Search for the cell housing the specified text and yield its (X, Y) center coordinate. 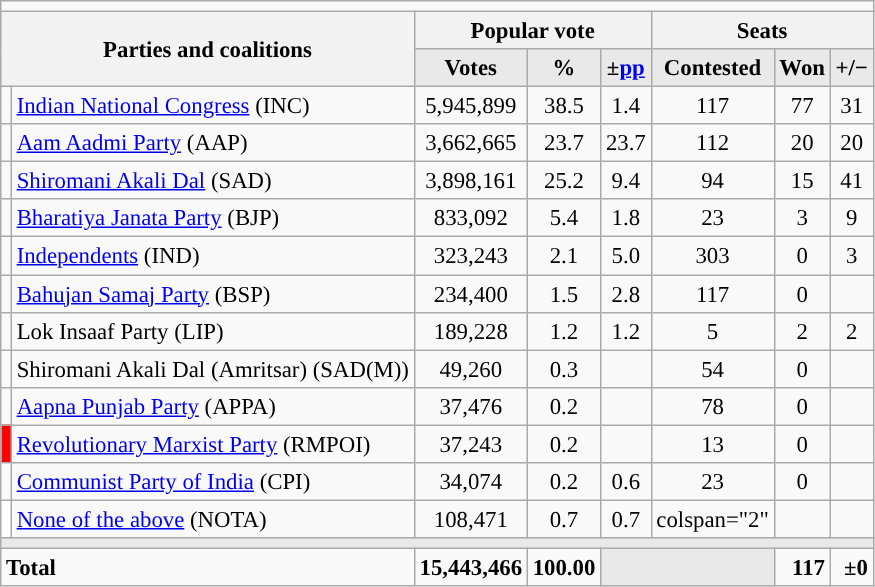
Revolutionary Marxist Party (RMPOI) (212, 444)
±pp (626, 68)
Indian National Congress (INC) (212, 106)
13 (712, 444)
3,898,161 (470, 181)
Shiromani Akali Dal (Amritsar) (SAD(M)) (212, 369)
37,476 (470, 406)
Aapna Punjab Party (APPA) (212, 406)
Popular vote (532, 31)
Total (208, 567)
Lok Insaaf Party (LIP) (212, 331)
Seats (762, 31)
5.4 (564, 219)
323,243 (470, 256)
1.8 (626, 219)
3,662,665 (470, 143)
Contested (712, 68)
Parties and coalitions (208, 50)
% (564, 68)
1.4 (626, 106)
31 (852, 106)
15,443,466 (470, 567)
Independents (IND) (212, 256)
Won (802, 68)
2.8 (626, 294)
15 (802, 181)
colspan="2" (712, 519)
78 (712, 406)
Communist Party of India (CPI) (212, 482)
303 (712, 256)
34,074 (470, 482)
Bharatiya Janata Party (BJP) (212, 219)
±0 (852, 567)
0.6 (626, 482)
49,260 (470, 369)
833,092 (470, 219)
5 (712, 331)
Aam Aadmi Party (AAP) (212, 143)
9.4 (626, 181)
41 (852, 181)
189,228 (470, 331)
+/− (852, 68)
5,945,899 (470, 106)
38.5 (564, 106)
112 (712, 143)
25.2 (564, 181)
234,400 (470, 294)
Shiromani Akali Dal (SAD) (212, 181)
None of the above (NOTA) (212, 519)
Bahujan Samaj Party (BSP) (212, 294)
0.3 (564, 369)
37,243 (470, 444)
77 (802, 106)
108,471 (470, 519)
54 (712, 369)
Votes (470, 68)
94 (712, 181)
5.0 (626, 256)
9 (852, 219)
100.00 (564, 567)
1.5 (564, 294)
2.1 (564, 256)
